Determine the (X, Y) coordinate at the center of the cell enclosing the given text.  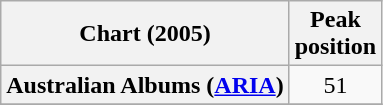
Peakposition (335, 34)
Australian Albums (ARIA) (145, 85)
Chart (2005) (145, 34)
51 (335, 85)
